Output the [x, y] coordinate of the center of the cell containing the given text.  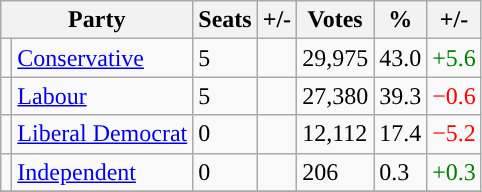
−5.2 [454, 134]
Seats [225, 20]
39.3 [400, 96]
% [400, 20]
Party [97, 20]
Independent [102, 172]
Conservative [102, 58]
Liberal Democrat [102, 134]
12,112 [336, 134]
+0.3 [454, 172]
27,380 [336, 96]
29,975 [336, 58]
Votes [336, 20]
+5.6 [454, 58]
−0.6 [454, 96]
0.3 [400, 172]
43.0 [400, 58]
206 [336, 172]
17.4 [400, 134]
Labour [102, 96]
